Detect which cell encompasses the target text, then output its (X, Y) center coordinate. 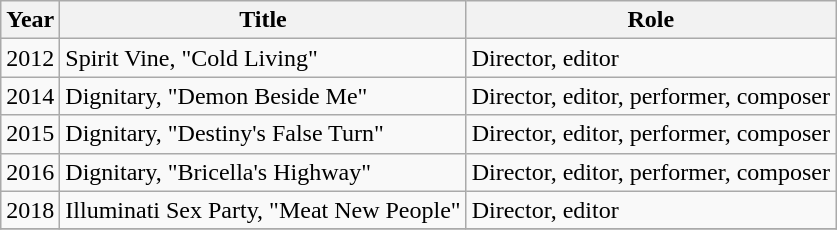
2016 (30, 172)
Role (650, 20)
Dignitary, "Destiny's False Turn" (263, 134)
Spirit Vine, "Cold Living" (263, 58)
Illuminati Sex Party, "Meat New People" (263, 210)
2018 (30, 210)
2015 (30, 134)
Dignitary, "Demon Beside Me" (263, 96)
Dignitary, "Bricella's Highway" (263, 172)
2012 (30, 58)
2014 (30, 96)
Title (263, 20)
Year (30, 20)
